Find where the given text appears and provide that cell's center as [x, y] coordinate. 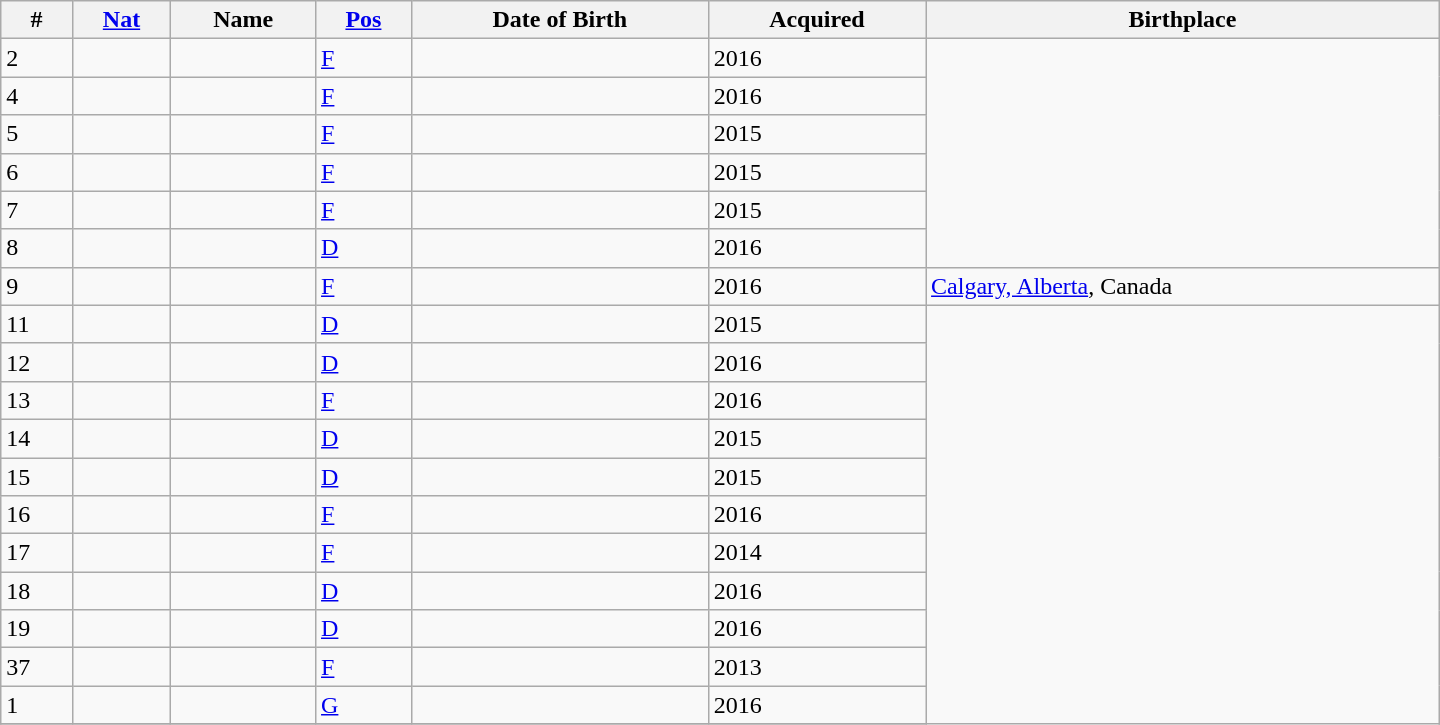
Name [244, 20]
15 [36, 477]
18 [36, 591]
Nat [122, 20]
11 [36, 324]
Acquired [816, 20]
13 [36, 400]
12 [36, 362]
4 [36, 96]
7 [36, 210]
G [364, 705]
1 [36, 705]
8 [36, 248]
Date of Birth [560, 20]
Birthplace [1183, 20]
6 [36, 172]
5 [36, 134]
# [36, 20]
17 [36, 553]
19 [36, 629]
14 [36, 438]
9 [36, 286]
16 [36, 515]
2014 [816, 553]
Pos [364, 20]
2 [36, 58]
Calgary, Alberta, Canada [1183, 286]
37 [36, 667]
2013 [816, 667]
